From the cell containing the given text, extract its center point as (x, y) coordinate. 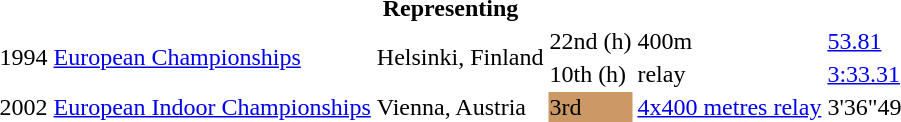
European Indoor Championships (212, 107)
European Championships (212, 58)
3rd (590, 107)
Vienna, Austria (460, 107)
10th (h) (590, 74)
4x400 metres relay (730, 107)
400m (730, 41)
relay (730, 74)
22nd (h) (590, 41)
Helsinki, Finland (460, 58)
